Capture the cell that displays the provided text and extract its [X, Y] central coordinate. 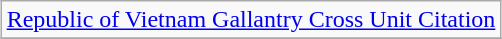
Republic of Vietnam Gallantry Cross Unit Citation [251, 20]
